Provide the (X, Y) coordinate of the cell's center where the given text is located.  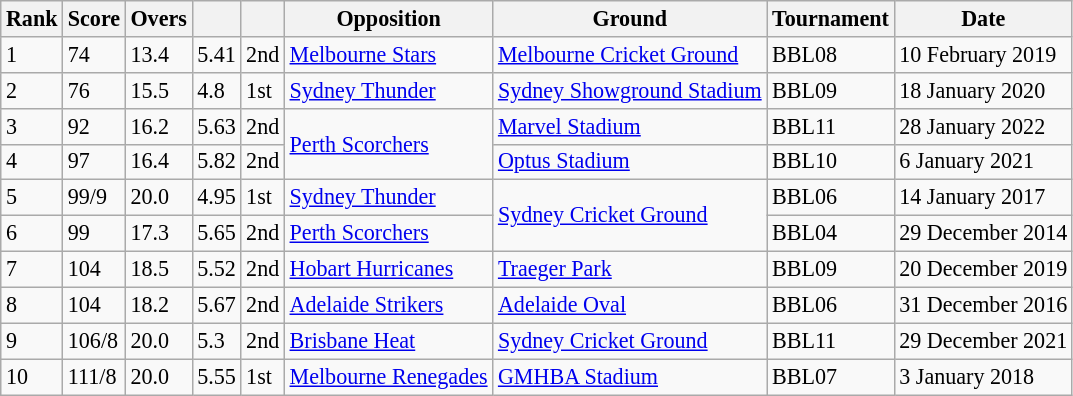
4.95 (216, 198)
20 December 2019 (983, 269)
Marvel Stadium (630, 126)
5.3 (216, 341)
16.4 (158, 162)
13.4 (158, 54)
1 (32, 54)
6 January 2021 (983, 162)
Rank (32, 18)
3 January 2018 (983, 377)
Traeger Park (630, 269)
5.41 (216, 54)
GMHBA Stadium (630, 377)
9 (32, 341)
18.5 (158, 269)
4 (32, 162)
14 January 2017 (983, 198)
17.3 (158, 233)
29 December 2014 (983, 233)
5.52 (216, 269)
Date (983, 18)
76 (94, 90)
Melbourne Renegades (388, 377)
18 January 2020 (983, 90)
Adelaide Oval (630, 305)
Brisbane Heat (388, 341)
BBL08 (830, 54)
74 (94, 54)
BBL10 (830, 162)
106/8 (94, 341)
2 (32, 90)
16.2 (158, 126)
BBL04 (830, 233)
97 (94, 162)
29 December 2021 (983, 341)
10 (32, 377)
3 (32, 126)
BBL07 (830, 377)
5.55 (216, 377)
31 December 2016 (983, 305)
18.2 (158, 305)
5.63 (216, 126)
92 (94, 126)
8 (32, 305)
6 (32, 233)
Hobart Hurricanes (388, 269)
Sydney Showground Stadium (630, 90)
5.82 (216, 162)
Melbourne Stars (388, 54)
Adelaide Strikers (388, 305)
5 (32, 198)
Score (94, 18)
10 February 2019 (983, 54)
Opposition (388, 18)
28 January 2022 (983, 126)
Tournament (830, 18)
99 (94, 233)
7 (32, 269)
5.67 (216, 305)
Ground (630, 18)
5.65 (216, 233)
Overs (158, 18)
Melbourne Cricket Ground (630, 54)
Optus Stadium (630, 162)
15.5 (158, 90)
99/9 (94, 198)
4.8 (216, 90)
111/8 (94, 377)
